Identify which cell holds the provided text, then report its (X, Y) central coordinate. 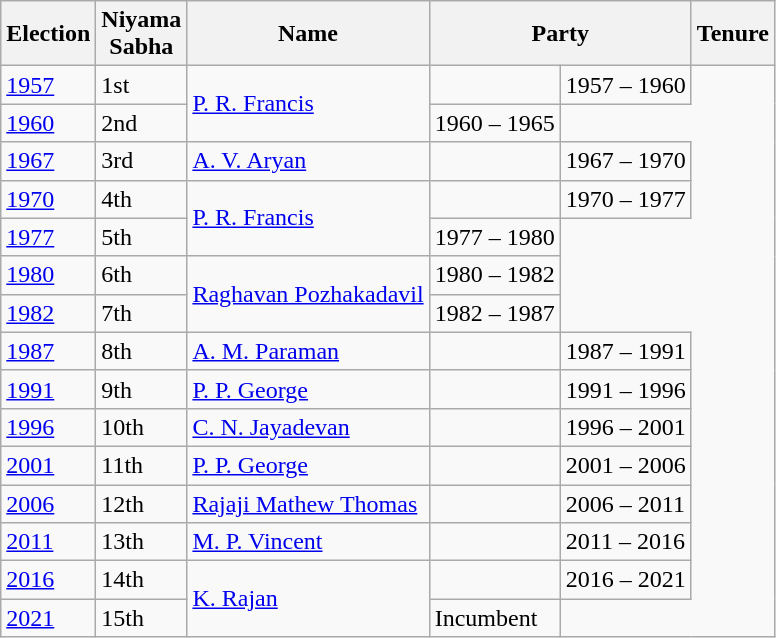
2006 – 2011 (626, 503)
1977 – 1980 (494, 237)
5th (142, 237)
11th (142, 465)
A. M. Paraman (308, 351)
Party (560, 34)
1982 – 1987 (494, 313)
1957 – 1960 (626, 85)
15th (142, 618)
C. N. Jayadevan (308, 427)
A. V. Aryan (308, 161)
2011 (48, 542)
1970 – 1977 (626, 199)
1996 (48, 427)
Incumbent (494, 618)
13th (142, 542)
Rajaji Mathew Thomas (308, 503)
2001 (48, 465)
4th (142, 199)
1980 – 1982 (494, 275)
1967 (48, 161)
2006 (48, 503)
1st (142, 85)
2016 (48, 580)
12th (142, 503)
1957 (48, 85)
2016 – 2021 (626, 580)
7th (142, 313)
10th (142, 427)
1991 – 1996 (626, 389)
NiyamaSabha (142, 34)
2001 – 2006 (626, 465)
2nd (142, 123)
1970 (48, 199)
14th (142, 580)
Election (48, 34)
1982 (48, 313)
9th (142, 389)
1967 – 1970 (626, 161)
8th (142, 351)
1980 (48, 275)
Raghavan Pozhakadavil (308, 294)
1991 (48, 389)
1996 – 2001 (626, 427)
Tenure (732, 34)
K. Rajan (308, 599)
1987 – 1991 (626, 351)
1960 (48, 123)
3rd (142, 161)
1960 – 1965 (494, 123)
Name (308, 34)
M. P. Vincent (308, 542)
1977 (48, 237)
2021 (48, 618)
6th (142, 275)
2011 – 2016 (626, 542)
1987 (48, 351)
